Output the (x, y) coordinate of the center of the cell containing the given text.  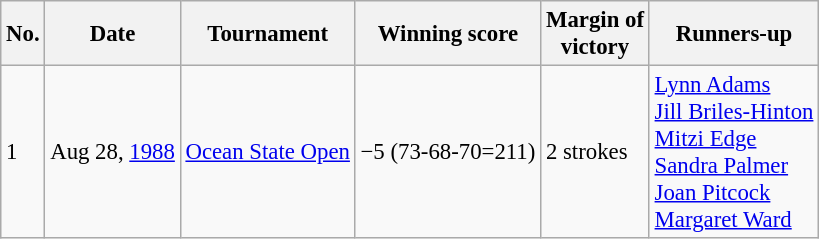
Tournament (268, 34)
Lynn Adams Jill Briles-Hinton Mitzi Edge Sandra Palmer Joan Pitcock Margaret Ward (734, 152)
Date (112, 34)
−5 (73-68-70=211) (448, 152)
Runners-up (734, 34)
Ocean State Open (268, 152)
1 (23, 152)
Margin ofvictory (596, 34)
2 strokes (596, 152)
Winning score (448, 34)
No. (23, 34)
Aug 28, 1988 (112, 152)
